From the cell containing the given text, extract its center point as [X, Y] coordinate. 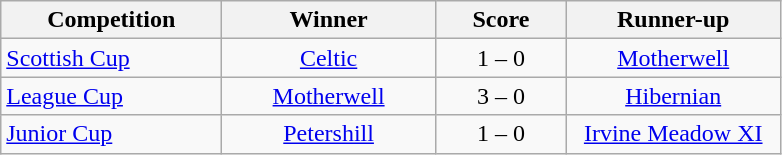
Competition [112, 20]
3 – 0 [500, 96]
Irvine Meadow XI [673, 134]
Scottish Cup [112, 58]
Celtic [329, 58]
Runner-up [673, 20]
Score [500, 20]
Junior Cup [112, 134]
Hibernian [673, 96]
Winner [329, 20]
League Cup [112, 96]
Petershill [329, 134]
